Identify which cell holds the provided text, then report its [X, Y] central coordinate. 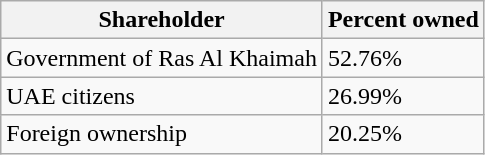
52.76% [403, 58]
20.25% [403, 134]
UAE citizens [162, 96]
Foreign ownership [162, 134]
Percent owned [403, 20]
Shareholder [162, 20]
Government of Ras Al Khaimah [162, 58]
26.99% [403, 96]
